Detect which cell encompasses the target text, then output its (X, Y) center coordinate. 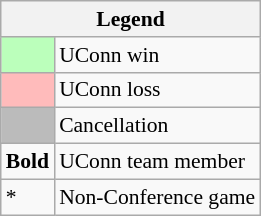
UConn team member (157, 162)
UConn loss (157, 90)
Non-Conference game (157, 197)
Bold (28, 162)
* (28, 197)
Cancellation (157, 126)
UConn win (157, 55)
Legend (130, 19)
